Output the [x, y] coordinate of the center of the cell containing the given text.  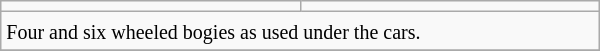
Four and six wheeled bogies as used under the cars. [300, 31]
